Search for the cell housing the specified text and yield its (x, y) center coordinate. 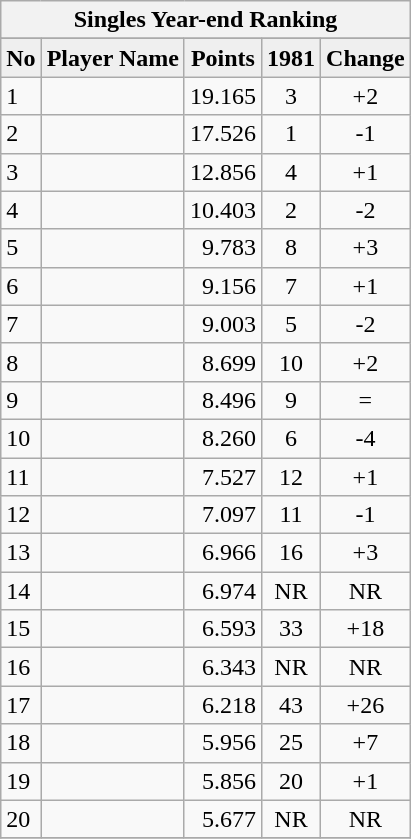
Player Name (112, 58)
19 (21, 781)
+26 (366, 705)
Change (366, 58)
33 (290, 629)
6.343 (222, 667)
9.003 (222, 324)
Points (222, 58)
= (366, 400)
6.966 (222, 553)
1981 (290, 58)
17 (21, 705)
25 (290, 743)
18 (21, 743)
7.527 (222, 477)
7.097 (222, 515)
17.526 (222, 134)
8.496 (222, 400)
5.856 (222, 781)
14 (21, 591)
15 (21, 629)
5.677 (222, 819)
+7 (366, 743)
6.593 (222, 629)
No (21, 58)
9.156 (222, 286)
6.218 (222, 705)
8.260 (222, 438)
12.856 (222, 172)
6.974 (222, 591)
8.699 (222, 362)
-4 (366, 438)
+18 (366, 629)
13 (21, 553)
9.783 (222, 248)
10.403 (222, 210)
5.956 (222, 743)
43 (290, 705)
Singles Year-end Ranking (206, 20)
19.165 (222, 96)
